Locate the cell with the specified text and output its [X, Y] center coordinate. 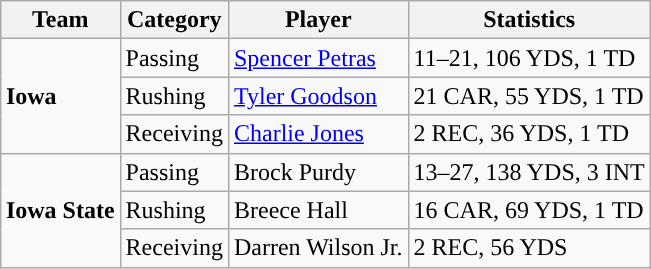
16 CAR, 69 YDS, 1 TD [529, 210]
13–27, 138 YDS, 3 INT [529, 172]
2 REC, 36 YDS, 1 TD [529, 134]
Team [60, 20]
Darren Wilson Jr. [318, 248]
Statistics [529, 20]
Tyler Goodson [318, 96]
21 CAR, 55 YDS, 1 TD [529, 96]
Iowa State [60, 210]
11–21, 106 YDS, 1 TD [529, 58]
Iowa [60, 96]
Breece Hall [318, 210]
2 REC, 56 YDS [529, 248]
Charlie Jones [318, 134]
Player [318, 20]
Category [174, 20]
Brock Purdy [318, 172]
Spencer Petras [318, 58]
